Search for the cell housing the specified text and yield its [x, y] center coordinate. 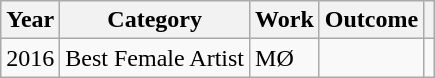
2016 [30, 58]
Work [285, 20]
Category [155, 20]
Best Female Artist [155, 58]
MØ [285, 58]
Year [30, 20]
Outcome [371, 20]
